Output the [x, y] coordinate of the center of the cell containing the given text.  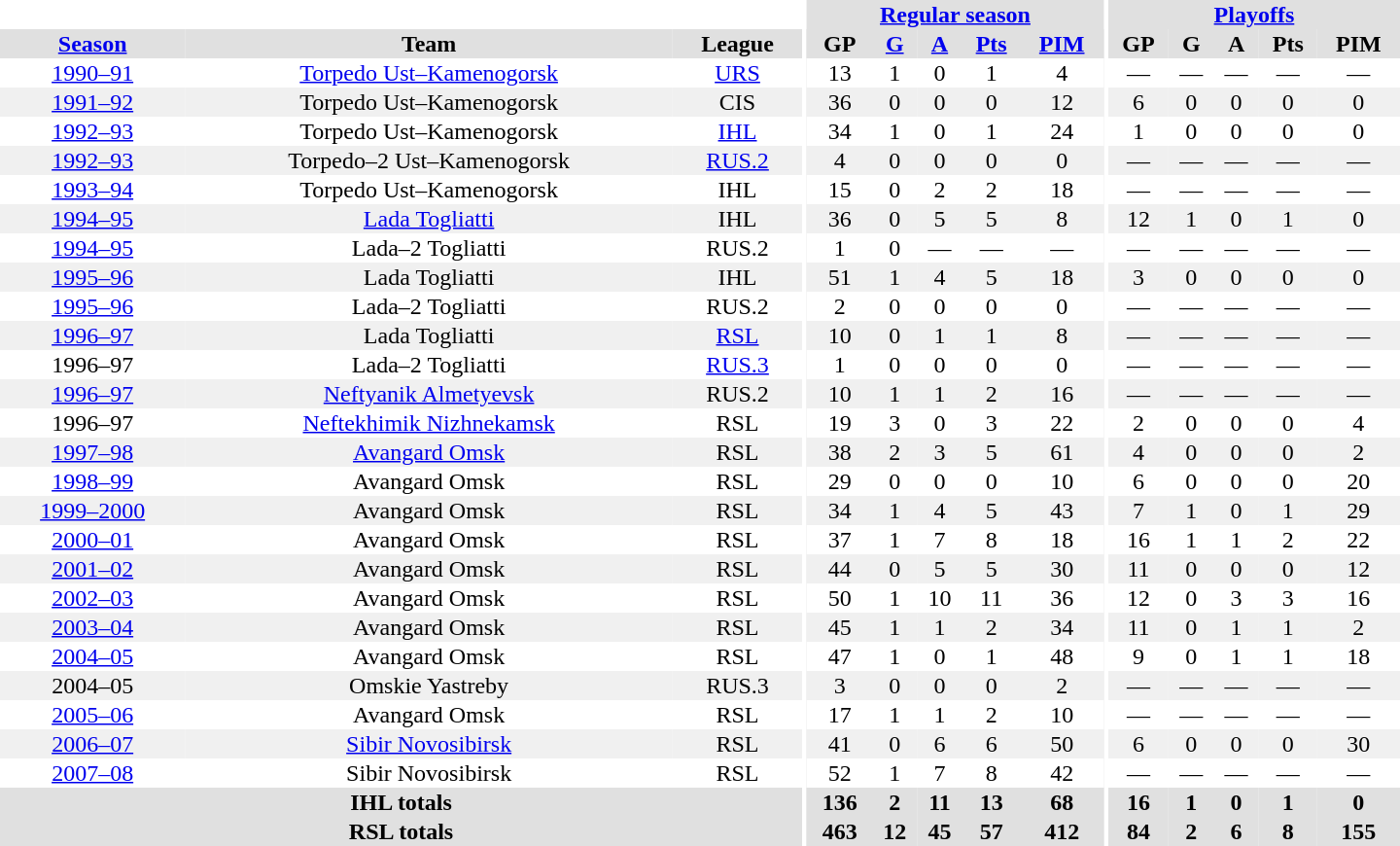
19 [840, 423]
1991–92 [92, 102]
84 [1138, 831]
2002–03 [92, 598]
155 [1359, 831]
52 [840, 773]
37 [840, 540]
Neftekhimik Nizhnekamsk [429, 423]
38 [840, 452]
463 [840, 831]
1997–98 [92, 452]
43 [1062, 511]
2003–04 [92, 627]
CIS [737, 102]
Season [92, 44]
68 [1062, 802]
42 [1062, 773]
Regular season [955, 15]
51 [840, 277]
136 [840, 802]
URS [737, 73]
47 [840, 656]
1999–2000 [92, 511]
2000–01 [92, 540]
44 [840, 569]
2005–06 [92, 715]
Torpedo–2 Ust–Kamenogorsk [429, 160]
IHL totals [401, 802]
Playoffs [1254, 15]
1998–99 [92, 481]
9 [1138, 656]
League [737, 44]
RSL totals [401, 831]
1990–91 [92, 73]
48 [1062, 656]
15 [840, 190]
24 [1062, 131]
1993–94 [92, 190]
57 [992, 831]
2007–08 [92, 773]
61 [1062, 452]
2006–07 [92, 744]
20 [1359, 481]
Neftyanik Almetyevsk [429, 394]
412 [1062, 831]
Team [429, 44]
Omskie Yastreby [429, 686]
41 [840, 744]
17 [840, 715]
2001–02 [92, 569]
